Scan for the cell matching the given text and deliver its (X, Y) coordinate at center. 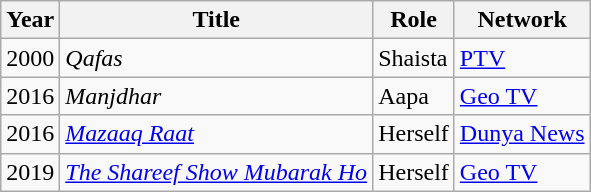
Year (30, 20)
2019 (30, 172)
Network (522, 20)
2000 (30, 58)
Qafas (216, 58)
Title (216, 20)
Role (414, 20)
The Shareef Show Mubarak Ho (216, 172)
Dunya News (522, 134)
Mazaaq Raat (216, 134)
Manjdhar (216, 96)
PTV (522, 58)
Shaista (414, 58)
Aapa (414, 96)
